Return (X, Y) of the center of cell containing provided text 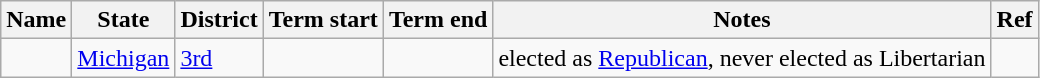
Name (36, 20)
Ref (1014, 20)
District (219, 20)
Notes (742, 20)
Michigan (124, 58)
3rd (219, 58)
State (124, 20)
Term start (323, 20)
Term end (438, 20)
elected as Republican, never elected as Libertarian (742, 58)
